Output the [X, Y] coordinate of the center of the cell containing the given text.  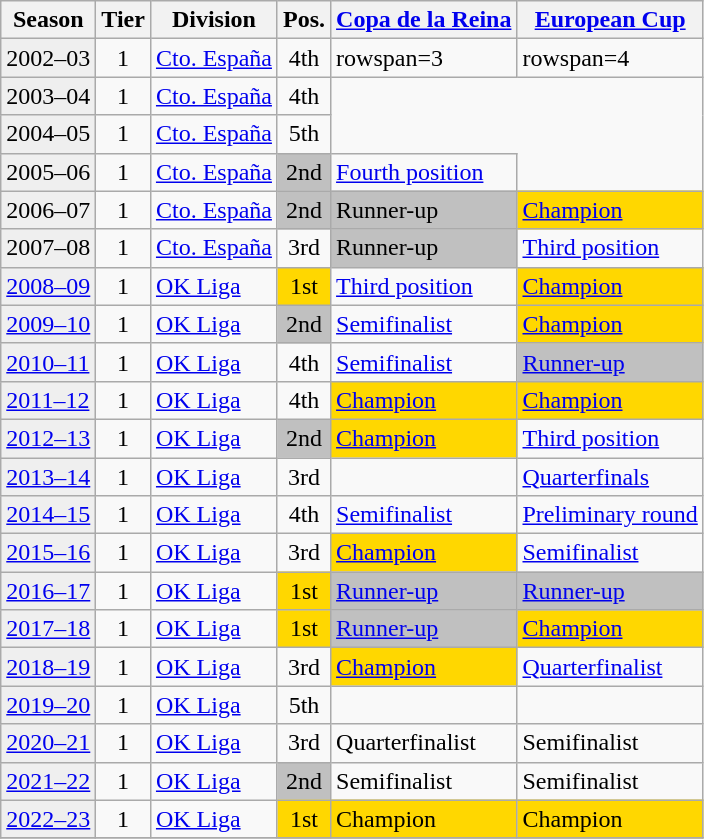
2009–10 [48, 324]
rowspan=4 [610, 58]
2017–18 [48, 629]
2013–14 [48, 477]
Preliminary round [610, 515]
2011–12 [48, 400]
Pos. [304, 20]
2012–13 [48, 438]
2022–23 [48, 819]
European Cup [610, 20]
2020–21 [48, 743]
2018–19 [48, 667]
2010–11 [48, 362]
Fourth position [424, 172]
Quarterfinals [610, 477]
Division [214, 20]
2006–07 [48, 210]
2002–03 [48, 58]
2016–17 [48, 591]
2004–05 [48, 134]
2015–16 [48, 553]
2019–20 [48, 705]
2008–09 [48, 286]
Season [48, 20]
Tier [124, 20]
2003–04 [48, 96]
2014–15 [48, 515]
rowspan=3 [424, 58]
2005–06 [48, 172]
2021–22 [48, 781]
2007–08 [48, 248]
Copa de la Reina [424, 20]
